For the text-containing cell, return its midpoint in [x, y] coordinate format. 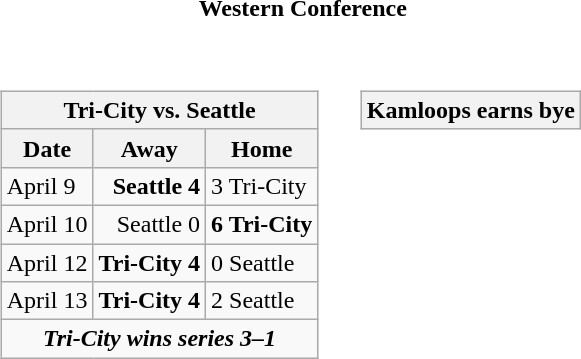
0 Seattle [262, 263]
Tri-City vs. Seattle [159, 110]
3 Tri-City [262, 186]
2 Seattle [262, 301]
Tri-City wins series 3–1 [159, 339]
6 Tri-City [262, 224]
Date [47, 148]
April 12 [47, 263]
April 10 [47, 224]
Home [262, 148]
Seattle 0 [150, 224]
April 9 [47, 186]
Away [150, 148]
Seattle 4 [150, 186]
Kamloops earns bye [470, 110]
April 13 [47, 301]
